Capture the cell that displays the provided text and extract its [x, y] central coordinate. 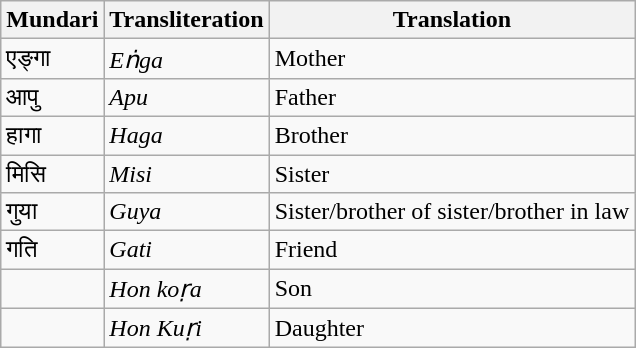
Hon koṛa [186, 289]
Daughter [452, 328]
Apu [186, 97]
एङ्गा [52, 59]
Transliteration [186, 20]
Eṅga [186, 59]
Misi [186, 173]
Gati [186, 250]
Father [452, 97]
Mundari [52, 20]
गति [52, 250]
Haga [186, 135]
मिसि [52, 173]
गुया [52, 212]
Friend [452, 250]
Hon Kuṛi [186, 328]
Sister [452, 173]
Translation [452, 20]
Guya [186, 212]
हागा [52, 135]
Sister/brother of sister/brother in law [452, 212]
Son [452, 289]
Brother [452, 135]
आपु [52, 97]
Mother [452, 59]
